Detect which cell encompasses the target text, then output its (X, Y) center coordinate. 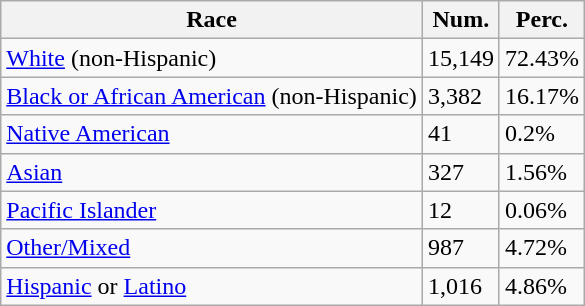
Hispanic or Latino (212, 286)
Pacific Islander (212, 210)
3,382 (460, 96)
Other/Mixed (212, 248)
327 (460, 172)
Perc. (542, 20)
987 (460, 248)
4.86% (542, 286)
1.56% (542, 172)
72.43% (542, 58)
White (non-Hispanic) (212, 58)
Native American (212, 134)
Black or African American (non-Hispanic) (212, 96)
16.17% (542, 96)
Asian (212, 172)
15,149 (460, 58)
1,016 (460, 286)
0.2% (542, 134)
12 (460, 210)
Race (212, 20)
41 (460, 134)
0.06% (542, 210)
Num. (460, 20)
4.72% (542, 248)
